Extract the [X, Y] coordinate from the center of the cell holding the provided text.  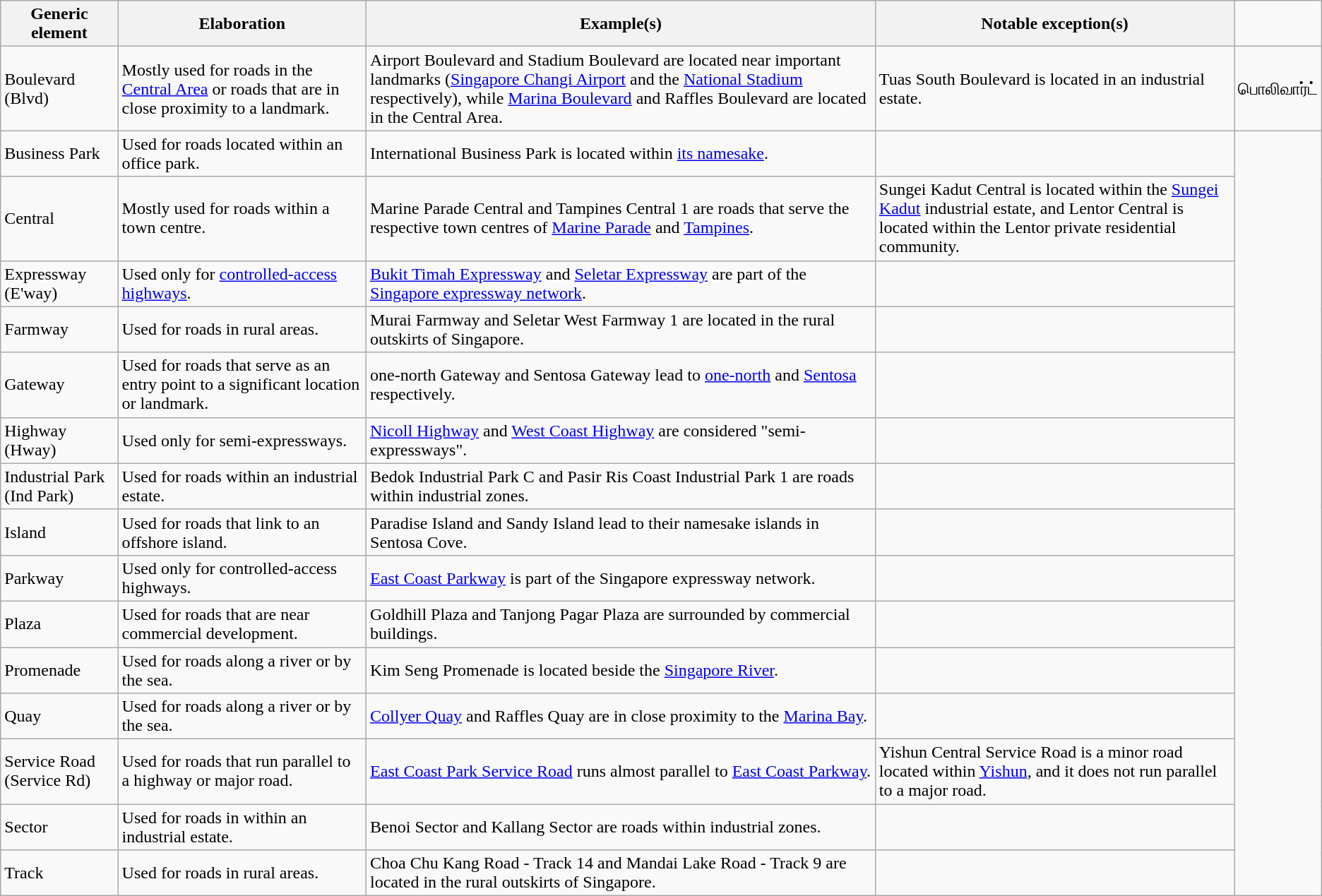
Expressway (E'way) [59, 284]
Benoi Sector and Kallang Sector are roads within industrial zones. [621, 828]
Elaboration [242, 24]
Used only for semi-expressways. [242, 441]
Island [59, 532]
பொலிவார்ட் [1278, 89]
East Coast Park Service Road runs almost parallel to East Coast Parkway. [621, 772]
Bedok Industrial Park C and Pasir Ris Coast Industrial Park 1 are roads within industrial zones. [621, 486]
Central [59, 219]
Promenade [59, 669]
Generic element [59, 24]
Nicoll Highway and West Coast Highway are considered "semi-expressways". [621, 441]
Quay [59, 716]
Business Park [59, 154]
Sector [59, 828]
one-north Gateway and Sentosa Gateway lead to one-north and Sentosa respectively. [621, 385]
Used for roads that serve as an entry point to a significant location or landmark. [242, 385]
Industrial Park (Ind Park) [59, 486]
Used for roads in within an industrial estate. [242, 828]
Kim Seng Promenade is located beside the Singapore River. [621, 669]
Service Road (Service Rd) [59, 772]
Highway (Hway) [59, 441]
Gateway [59, 385]
Paradise Island and Sandy Island lead to their namesake islands in Sentosa Cove. [621, 532]
Used for roads located within an office park. [242, 154]
Notable exception(s) [1054, 24]
Marine Parade Central and Tampines Central 1 are roads that serve the respective town centres of Marine Parade and Tampines. [621, 219]
Used for roads that link to an offshore island. [242, 532]
Tuas South Boulevard is located in an industrial estate. [1054, 89]
Mostly used for roads within a town centre. [242, 219]
Track [59, 873]
Used for roads that are near commercial development. [242, 624]
Used for roads within an industrial estate. [242, 486]
Example(s) [621, 24]
Murai Farmway and Seletar West Farmway 1 are located in the rural outskirts of Singapore. [621, 329]
Collyer Quay and Raffles Quay are in close proximity to the Marina Bay. [621, 716]
Goldhill Plaza and Tanjong Pagar Plaza are surrounded by commercial buildings. [621, 624]
International Business Park is located within its namesake. [621, 154]
Mostly used for roads in the Central Area or roads that are in close proximity to a landmark. [242, 89]
Used for roads that run parallel to a highway or major road. [242, 772]
Boulevard (Blvd) [59, 89]
East Coast Parkway is part of the Singapore expressway network. [621, 578]
Farmway [59, 329]
Parkway [59, 578]
Choa Chu Kang Road - Track 14 and Mandai Lake Road - Track 9 are located in the rural outskirts of Singapore. [621, 873]
Plaza [59, 624]
Bukit Timah Expressway and Seletar Expressway are part of the Singapore expressway network. [621, 284]
Yishun Central Service Road is a minor road located within Yishun, and it does not run parallel to a major road. [1054, 772]
